For the text-containing cell, return its midpoint in (X, Y) coordinate format. 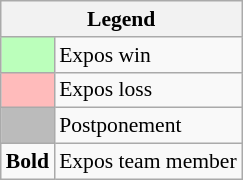
Expos team member (148, 162)
Postponement (148, 126)
Expos win (148, 55)
Bold (28, 162)
Expos loss (148, 90)
Legend (122, 19)
